Scan for the cell matching the given text and deliver its (X, Y) coordinate at center. 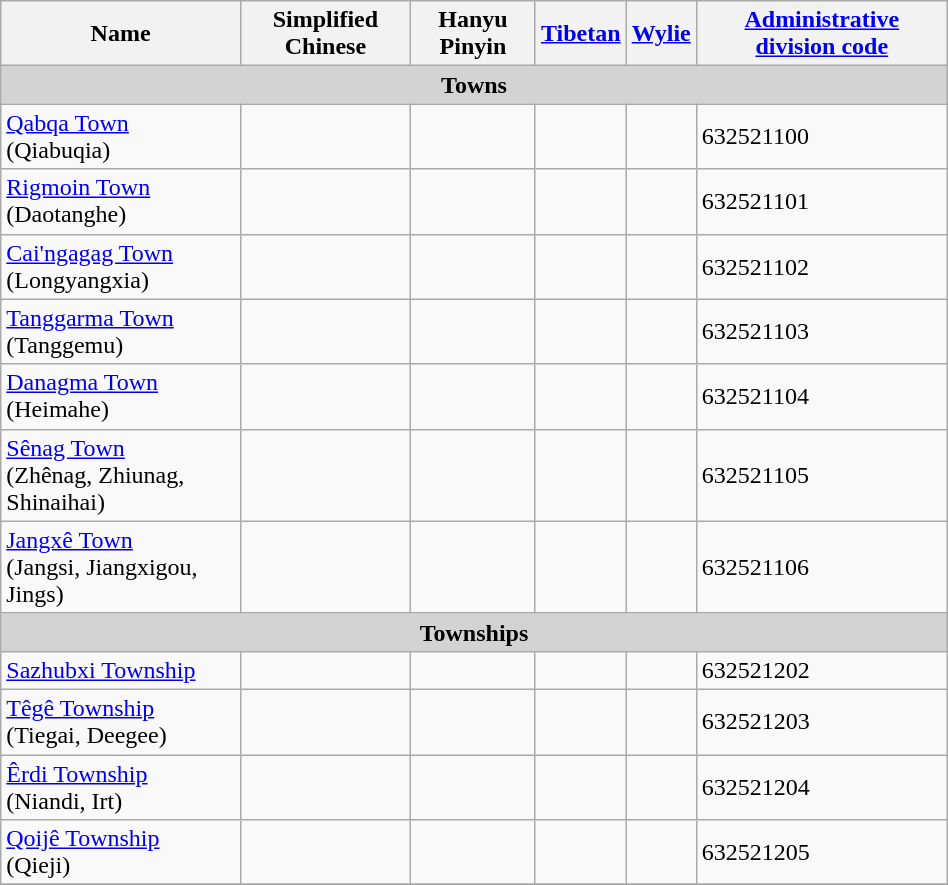
632521100 (822, 136)
Sênag Town(Zhênag, Zhiunag, Shinaihai) (121, 475)
Cai'ngagag Town(Longyangxia) (121, 266)
632521204 (822, 786)
632521104 (822, 396)
Tanggarma Town(Tanggemu) (121, 332)
Têgê Township(Tiegai, Deegee) (121, 722)
632521103 (822, 332)
Rigmoin Town(Daotanghe) (121, 202)
632521203 (822, 722)
Danagma Town(Heimahe) (121, 396)
632521101 (822, 202)
632521205 (822, 852)
632521202 (822, 670)
Wylie (661, 34)
Townships (474, 632)
632521102 (822, 266)
Sazhubxi Township (121, 670)
Administrative division code (822, 34)
Name (121, 34)
Tibetan (580, 34)
Qabqa Town(Qiabuqia) (121, 136)
Qoijê Township(Qieji) (121, 852)
Hanyu Pinyin (472, 34)
Êrdi Township(Niandi, Irt) (121, 786)
Simplified Chinese (325, 34)
632521105 (822, 475)
632521106 (822, 567)
Jangxê Town(Jangsi, Jiangxigou, Jings) (121, 567)
Towns (474, 85)
